Determine the [X, Y] coordinate at the center of the cell enclosing the given text.  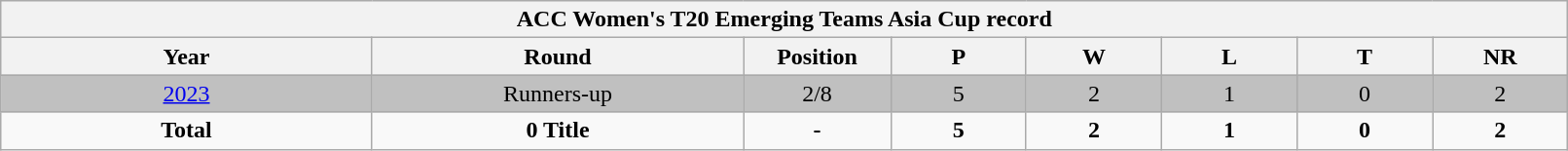
Year [187, 57]
0 Title [558, 131]
Position [818, 57]
Round [558, 57]
2023 [187, 94]
Runners-up [558, 94]
L [1228, 57]
W [1094, 57]
NR [1501, 57]
ACC Women's T20 Emerging Teams Asia Cup record [784, 19]
T [1365, 57]
- [818, 131]
P [958, 57]
Total [187, 131]
2/8 [818, 94]
